Return the [X, Y] coordinate for the center point of the cell that contains the specified text.  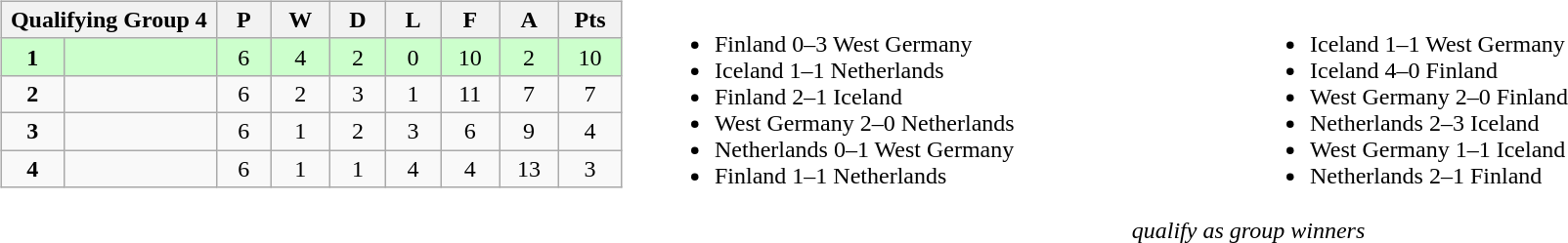
L [413, 20]
D [358, 20]
Qualifying Group 4 [109, 20]
13 [529, 169]
11 [470, 94]
F [470, 20]
0 [413, 57]
A [529, 20]
W [300, 20]
Pts [589, 20]
P [244, 20]
9 [529, 131]
